Capture the cell that displays the provided text and extract its [x, y] central coordinate. 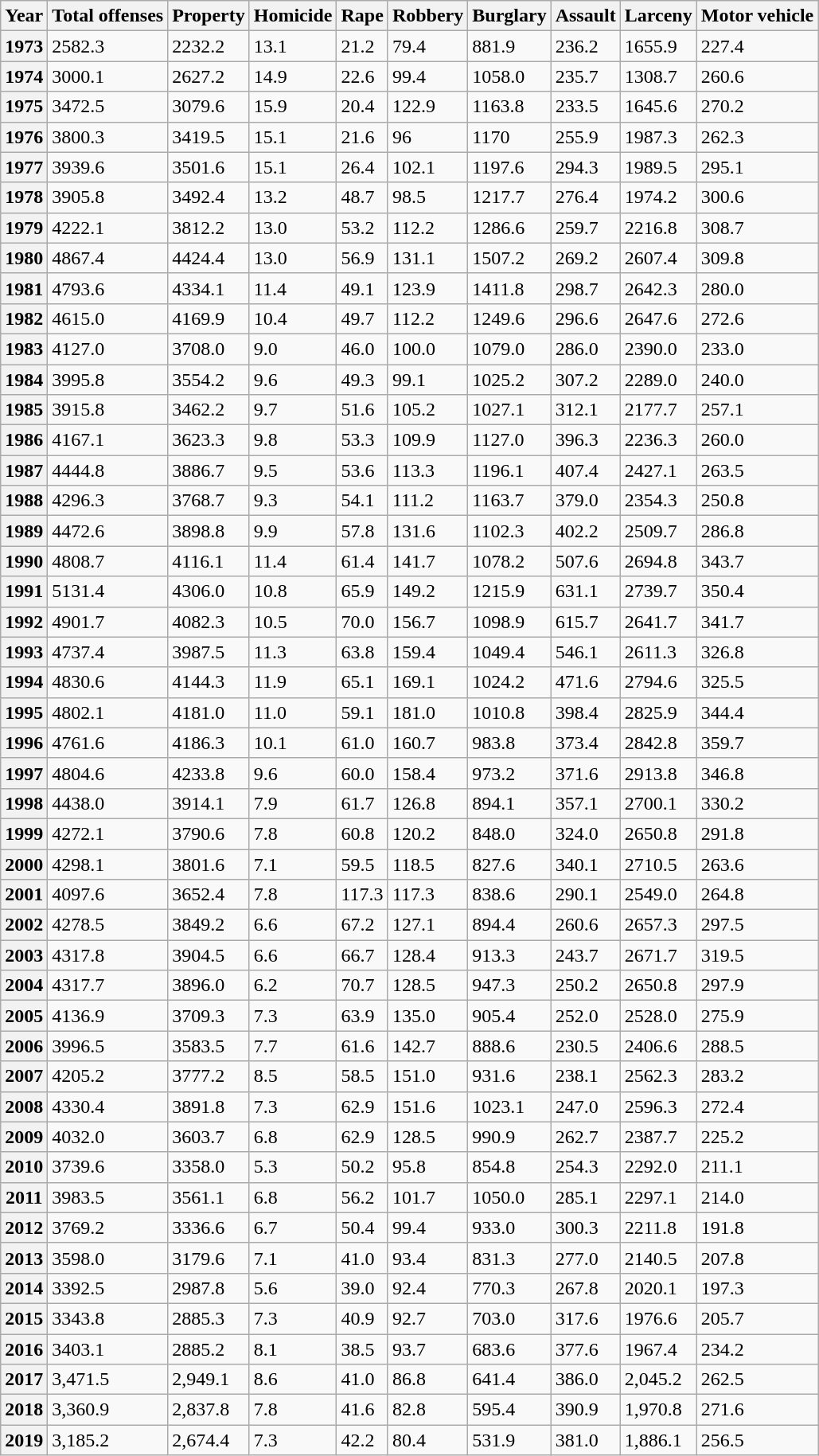
4615.0 [108, 318]
3000.1 [108, 76]
1976.6 [658, 1318]
312.1 [586, 410]
319.5 [758, 955]
7.7 [293, 1046]
1995 [24, 712]
1984 [24, 380]
4181.0 [209, 712]
227.4 [758, 46]
2,837.8 [209, 1410]
6.7 [293, 1228]
4306.0 [209, 591]
973.2 [509, 773]
3768.7 [209, 501]
3983.5 [108, 1197]
101.7 [427, 1197]
9.7 [293, 410]
2657.3 [658, 925]
4444.8 [108, 470]
260.0 [758, 440]
402.2 [586, 531]
2611.3 [658, 652]
2562.3 [658, 1076]
95.8 [427, 1167]
881.9 [509, 46]
343.7 [758, 561]
1998 [24, 803]
205.7 [758, 1318]
6.2 [293, 986]
4298.1 [108, 864]
131.1 [427, 258]
102.1 [427, 167]
350.4 [758, 591]
1985 [24, 410]
386.0 [586, 1380]
3403.1 [108, 1349]
70.0 [362, 622]
1989 [24, 531]
100.0 [427, 349]
4144.3 [209, 682]
933.0 [509, 1228]
341.7 [758, 622]
247.0 [586, 1107]
243.7 [586, 955]
2012 [24, 1228]
1163.7 [509, 501]
262.5 [758, 1380]
59.5 [362, 864]
4802.1 [108, 712]
1163.8 [509, 107]
61.6 [362, 1046]
854.8 [509, 1167]
507.6 [586, 561]
2216.8 [658, 228]
2987.8 [209, 1288]
1078.2 [509, 561]
2211.8 [658, 1228]
1,886.1 [658, 1440]
122.9 [427, 107]
2297.1 [658, 1197]
2007 [24, 1076]
3358.0 [209, 1167]
2232.2 [209, 46]
2642.3 [658, 288]
9.5 [293, 470]
324.0 [586, 833]
291.8 [758, 833]
272.4 [758, 1107]
61.4 [362, 561]
1974.2 [658, 197]
105.2 [427, 410]
300.6 [758, 197]
4097.6 [108, 895]
2700.1 [658, 803]
2641.7 [658, 622]
615.7 [586, 622]
298.7 [586, 288]
48.7 [362, 197]
61.7 [362, 803]
2647.6 [658, 318]
3462.2 [209, 410]
390.9 [586, 1410]
931.6 [509, 1076]
197.3 [758, 1288]
1996 [24, 743]
Property [209, 16]
4278.5 [108, 925]
3501.6 [209, 167]
2011 [24, 1197]
2390.0 [658, 349]
1645.6 [658, 107]
Assault [586, 16]
4793.6 [108, 288]
3915.8 [108, 410]
3904.5 [209, 955]
5.6 [293, 1288]
120.2 [427, 833]
471.6 [586, 682]
1999 [24, 833]
58.5 [362, 1076]
38.5 [362, 1349]
1997 [24, 773]
250.8 [758, 501]
225.2 [758, 1137]
1215.9 [509, 591]
2015 [24, 1318]
181.0 [427, 712]
236.2 [586, 46]
905.4 [509, 1016]
256.5 [758, 1440]
267.8 [586, 1288]
3896.0 [209, 986]
7.9 [293, 803]
307.2 [586, 380]
Homicide [293, 16]
262.3 [758, 137]
2289.0 [658, 380]
2000 [24, 864]
357.1 [586, 803]
60.8 [362, 833]
2,949.1 [209, 1380]
703.0 [509, 1318]
631.1 [586, 591]
13.1 [293, 46]
257.1 [758, 410]
3561.1 [209, 1197]
42.2 [362, 1440]
259.7 [586, 228]
831.3 [509, 1258]
264.8 [758, 895]
2017 [24, 1380]
2627.2 [209, 76]
1983 [24, 349]
1098.9 [509, 622]
1027.1 [509, 410]
2694.8 [658, 561]
2009 [24, 1137]
1,970.8 [658, 1410]
3,471.5 [108, 1380]
15.9 [293, 107]
330.2 [758, 803]
39.0 [362, 1288]
1411.8 [509, 288]
2739.7 [658, 591]
63.9 [362, 1016]
57.8 [362, 531]
60.0 [362, 773]
2607.4 [658, 258]
3603.7 [209, 1137]
5131.4 [108, 591]
80.4 [427, 1440]
4761.6 [108, 743]
283.2 [758, 1076]
3996.5 [108, 1046]
531.9 [509, 1440]
Larceny [658, 16]
2292.0 [658, 1167]
1023.1 [509, 1107]
4116.1 [209, 561]
3812.2 [209, 228]
1987.3 [658, 137]
3,360.9 [108, 1410]
3790.6 [209, 833]
3,185.2 [108, 1440]
99.1 [427, 380]
838.6 [509, 895]
5.3 [293, 1167]
9.3 [293, 501]
118.5 [427, 864]
214.0 [758, 1197]
240.0 [758, 380]
2008 [24, 1107]
641.4 [509, 1380]
1102.3 [509, 531]
1308.7 [658, 76]
53.2 [362, 228]
207.8 [758, 1258]
277.0 [586, 1258]
1079.0 [509, 349]
3898.8 [209, 531]
272.6 [758, 318]
159.4 [427, 652]
4317.7 [108, 986]
46.0 [362, 349]
4804.6 [108, 773]
2004 [24, 986]
280.0 [758, 288]
135.0 [427, 1016]
373.4 [586, 743]
1050.0 [509, 1197]
3392.5 [108, 1288]
3891.8 [209, 1107]
3419.5 [209, 137]
49.7 [362, 318]
255.9 [586, 137]
2018 [24, 1410]
3800.3 [108, 137]
8.5 [293, 1076]
82.8 [427, 1410]
407.4 [586, 470]
63.8 [362, 652]
326.8 [758, 652]
290.1 [586, 895]
20.4 [362, 107]
3987.5 [209, 652]
297.5 [758, 925]
1507.2 [509, 258]
234.2 [758, 1349]
2387.7 [658, 1137]
396.3 [586, 440]
Year [24, 16]
21.2 [362, 46]
340.1 [586, 864]
262.7 [586, 1137]
4222.1 [108, 228]
235.7 [586, 76]
379.0 [586, 501]
1058.0 [509, 76]
1127.0 [509, 440]
254.3 [586, 1167]
309.8 [758, 258]
4167.1 [108, 440]
1010.8 [509, 712]
41.6 [362, 1410]
26.4 [362, 167]
59.1 [362, 712]
211.1 [758, 1167]
371.6 [586, 773]
2002 [24, 925]
156.7 [427, 622]
4205.2 [108, 1076]
2013 [24, 1258]
13.2 [293, 197]
92.7 [427, 1318]
894.4 [509, 925]
288.5 [758, 1046]
2020.1 [658, 1288]
2,674.4 [209, 1440]
66.7 [362, 955]
70.7 [362, 986]
111.2 [427, 501]
4169.9 [209, 318]
252.0 [586, 1016]
Motor vehicle [758, 16]
263.5 [758, 470]
2006 [24, 1046]
2794.6 [658, 682]
296.6 [586, 318]
271.6 [758, 1410]
151.0 [427, 1076]
276.4 [586, 197]
381.0 [586, 1440]
14.9 [293, 76]
683.6 [509, 1349]
3336.6 [209, 1228]
2236.3 [658, 440]
1249.6 [509, 318]
1990 [24, 561]
4808.7 [108, 561]
913.3 [509, 955]
4317.8 [108, 955]
10.4 [293, 318]
8.1 [293, 1349]
238.1 [586, 1076]
2582.3 [108, 46]
4136.9 [108, 1016]
54.1 [362, 501]
4032.0 [108, 1137]
4082.3 [209, 622]
4830.6 [108, 682]
2177.7 [658, 410]
3995.8 [108, 380]
308.7 [758, 228]
1025.2 [509, 380]
11.3 [293, 652]
3554.2 [209, 380]
325.5 [758, 682]
275.9 [758, 1016]
3652.4 [209, 895]
3079.6 [209, 107]
888.6 [509, 1046]
2003 [24, 955]
1980 [24, 258]
3769.2 [108, 1228]
3939.6 [108, 167]
3472.5 [108, 107]
2014 [24, 1288]
160.7 [427, 743]
1655.9 [658, 46]
123.9 [427, 288]
4867.4 [108, 258]
1994 [24, 682]
827.6 [509, 864]
2005 [24, 1016]
158.4 [427, 773]
1987 [24, 470]
894.1 [509, 803]
1286.6 [509, 228]
21.6 [362, 137]
53.6 [362, 470]
346.8 [758, 773]
56.9 [362, 258]
127.1 [427, 925]
359.7 [758, 743]
50.4 [362, 1228]
96 [427, 137]
3777.2 [209, 1076]
3583.5 [209, 1046]
2140.5 [658, 1258]
86.8 [427, 1380]
Robbery [427, 16]
2010 [24, 1167]
109.9 [427, 440]
1974 [24, 76]
1975 [24, 107]
10.5 [293, 622]
3849.2 [209, 925]
10.1 [293, 743]
93.7 [427, 1349]
1986 [24, 440]
3801.6 [209, 864]
4438.0 [108, 803]
2825.9 [658, 712]
Total offenses [108, 16]
149.2 [427, 591]
131.6 [427, 531]
3709.3 [209, 1016]
2354.3 [658, 501]
4737.4 [108, 652]
50.2 [362, 1167]
1049.4 [509, 652]
2528.0 [658, 1016]
285.1 [586, 1197]
770.3 [509, 1288]
297.9 [758, 986]
3179.6 [209, 1258]
4127.0 [108, 349]
49.3 [362, 380]
317.6 [586, 1318]
79.4 [427, 46]
3623.3 [209, 440]
1197.6 [509, 167]
230.5 [586, 1046]
1196.1 [509, 470]
2,045.2 [658, 1380]
294.3 [586, 167]
1967.4 [658, 1349]
2710.5 [658, 864]
51.6 [362, 410]
300.3 [586, 1228]
250.2 [586, 986]
49.1 [362, 288]
8.6 [293, 1380]
9.0 [293, 349]
1977 [24, 167]
142.7 [427, 1046]
67.2 [362, 925]
1170 [509, 137]
3343.8 [108, 1318]
141.7 [427, 561]
546.1 [586, 652]
53.3 [362, 440]
2019 [24, 1440]
4901.7 [108, 622]
1993 [24, 652]
61.0 [362, 743]
4330.4 [108, 1107]
295.1 [758, 167]
9.8 [293, 440]
1217.7 [509, 197]
2406.6 [658, 1046]
151.6 [427, 1107]
40.9 [362, 1318]
2001 [24, 895]
4472.6 [108, 531]
2913.8 [658, 773]
3739.6 [108, 1167]
128.4 [427, 955]
65.9 [362, 591]
286.8 [758, 531]
2671.7 [658, 955]
3914.1 [209, 803]
3905.8 [108, 197]
233.5 [586, 107]
398.4 [586, 712]
Rape [362, 16]
10.8 [293, 591]
1973 [24, 46]
1978 [24, 197]
92.4 [427, 1288]
2885.2 [209, 1349]
1991 [24, 591]
4233.8 [209, 773]
270.2 [758, 107]
595.4 [509, 1410]
3708.0 [209, 349]
233.0 [758, 349]
2016 [24, 1349]
56.2 [362, 1197]
3492.4 [209, 197]
1988 [24, 501]
983.8 [509, 743]
263.6 [758, 864]
4334.1 [209, 288]
286.0 [586, 349]
11.0 [293, 712]
113.3 [427, 470]
2596.3 [658, 1107]
11.9 [293, 682]
1976 [24, 137]
4272.1 [108, 833]
1982 [24, 318]
344.4 [758, 712]
848.0 [509, 833]
1024.2 [509, 682]
2842.8 [658, 743]
2549.0 [658, 895]
2885.3 [209, 1318]
2427.1 [658, 470]
9.9 [293, 531]
2509.7 [658, 531]
269.2 [586, 258]
65.1 [362, 682]
169.1 [427, 682]
1992 [24, 622]
93.4 [427, 1258]
126.8 [427, 803]
3598.0 [108, 1258]
3886.7 [209, 470]
1979 [24, 228]
22.6 [362, 76]
Burglary [509, 16]
990.9 [509, 1137]
4186.3 [209, 743]
4424.4 [209, 258]
191.8 [758, 1228]
1981 [24, 288]
4296.3 [108, 501]
98.5 [427, 197]
377.6 [586, 1349]
1989.5 [658, 167]
947.3 [509, 986]
